Locate the cell with the specified text and output its (x, y) center coordinate. 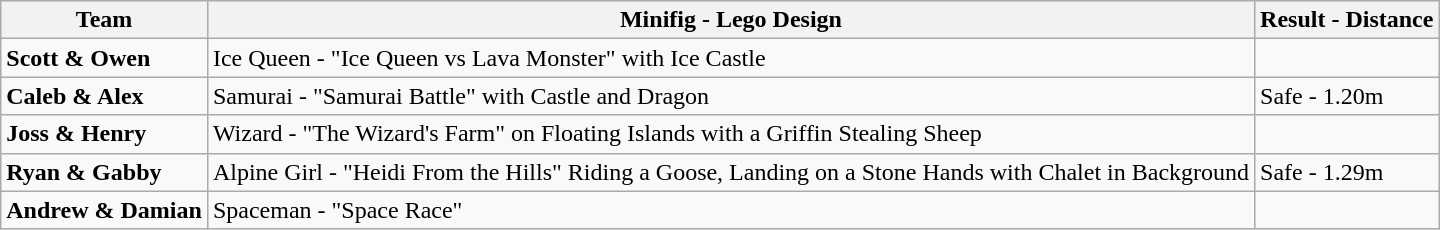
Team (104, 20)
Samurai - "Samurai Battle" with Castle and Dragon (730, 96)
Minifig - Lego Design (730, 20)
Joss & Henry (104, 134)
Alpine Girl - "Heidi From the Hills" Riding a Goose, Landing on a Stone Hands with Chalet in Background (730, 172)
Ice Queen - "Ice Queen vs Lava Monster" with Ice Castle (730, 58)
Safe - 1.29m (1347, 172)
Andrew & Damian (104, 210)
Wizard - "The Wizard's Farm" on Floating Islands with a Griffin Stealing Sheep (730, 134)
Result - Distance (1347, 20)
Caleb & Alex (104, 96)
Ryan & Gabby (104, 172)
Scott & Owen (104, 58)
Safe - 1.20m (1347, 96)
Spaceman - "Space Race" (730, 210)
